Return (X, Y) of the center of cell containing provided text 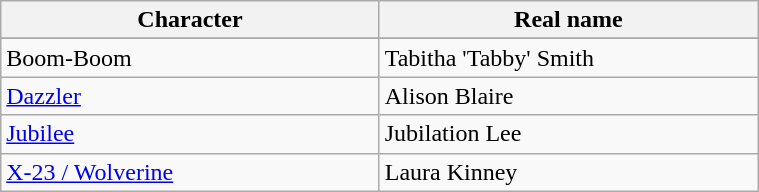
Alison Blaire (568, 96)
Boom-Boom (190, 58)
Character (190, 20)
Real name (568, 20)
Dazzler (190, 96)
Laura Kinney (568, 172)
Jubilation Lee (568, 134)
Jubilee (190, 134)
Tabitha 'Tabby' Smith (568, 58)
X-23 / Wolverine (190, 172)
